Provide the (X, Y) coordinate of the cell's center where the given text is located.  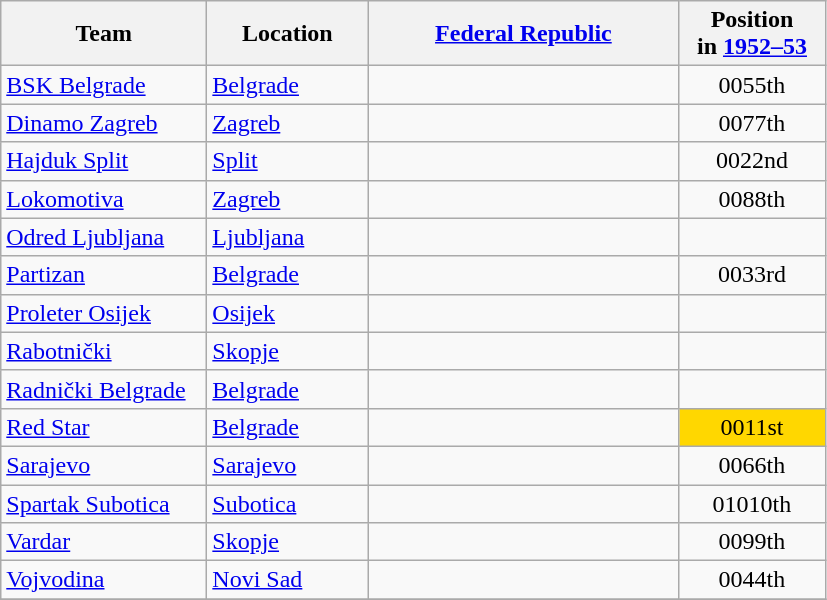
Lokomotiva (104, 199)
Hajduk Split (104, 161)
0066th (752, 465)
Federal Republic (524, 34)
Proleter Osijek (104, 313)
Team (104, 34)
Odred Ljubljana (104, 237)
Spartak Subotica (104, 503)
0011st (752, 427)
0099th (752, 542)
Partizan (104, 275)
Split (288, 161)
Positionin 1952–53 (752, 34)
0033rd (752, 275)
Rabotnički (104, 351)
0044th (752, 580)
Vojvodina (104, 580)
Red Star (104, 427)
0055th (752, 85)
Novi Sad (288, 580)
Dinamo Zagreb (104, 123)
0022nd (752, 161)
Ljubljana (288, 237)
0088th (752, 199)
Location (288, 34)
BSK Belgrade (104, 85)
01010th (752, 503)
Subotica (288, 503)
Osijek (288, 313)
Radnički Belgrade (104, 389)
Vardar (104, 542)
0077th (752, 123)
